Find where the given text appears and provide that cell's center as (x, y) coordinate. 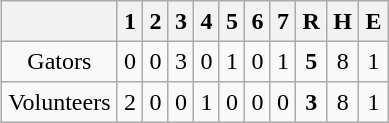
Gators (60, 61)
4 (207, 21)
H (343, 21)
6 (258, 21)
Volunteers (60, 102)
7 (283, 21)
R (312, 21)
E (374, 21)
